For the text-containing cell, return its midpoint in (X, Y) coordinate format. 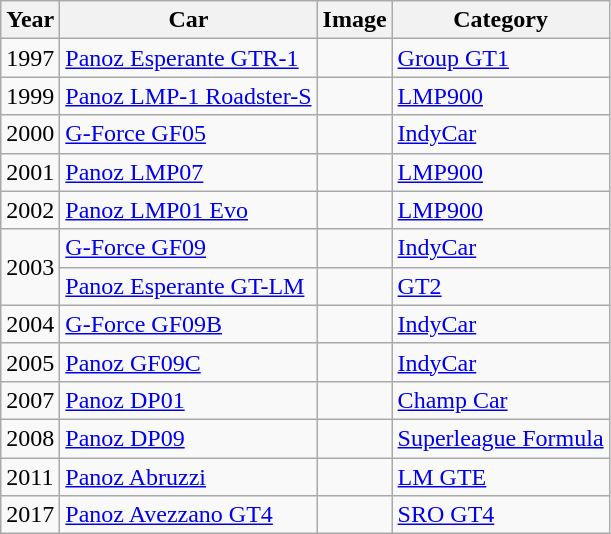
Panoz LMP01 Evo (188, 210)
G-Force GF09B (188, 324)
G-Force GF09 (188, 248)
2011 (30, 477)
2008 (30, 438)
Panoz Esperante GTR-1 (188, 58)
Category (500, 20)
2003 (30, 267)
Champ Car (500, 400)
Year (30, 20)
Superleague Formula (500, 438)
LM GTE (500, 477)
Panoz LMP07 (188, 172)
Panoz DP01 (188, 400)
Image (354, 20)
G-Force GF05 (188, 134)
Panoz Abruzzi (188, 477)
2000 (30, 134)
2002 (30, 210)
2017 (30, 515)
Panoz GF09C (188, 362)
1999 (30, 96)
Panoz Avezzano GT4 (188, 515)
Panoz DP09 (188, 438)
2001 (30, 172)
2007 (30, 400)
Panoz Esperante GT-LM (188, 286)
Car (188, 20)
1997 (30, 58)
2005 (30, 362)
2004 (30, 324)
Group GT1 (500, 58)
Panoz LMP-1 Roadster-S (188, 96)
GT2 (500, 286)
SRO GT4 (500, 515)
